For the text-containing cell, return its midpoint in [x, y] coordinate format. 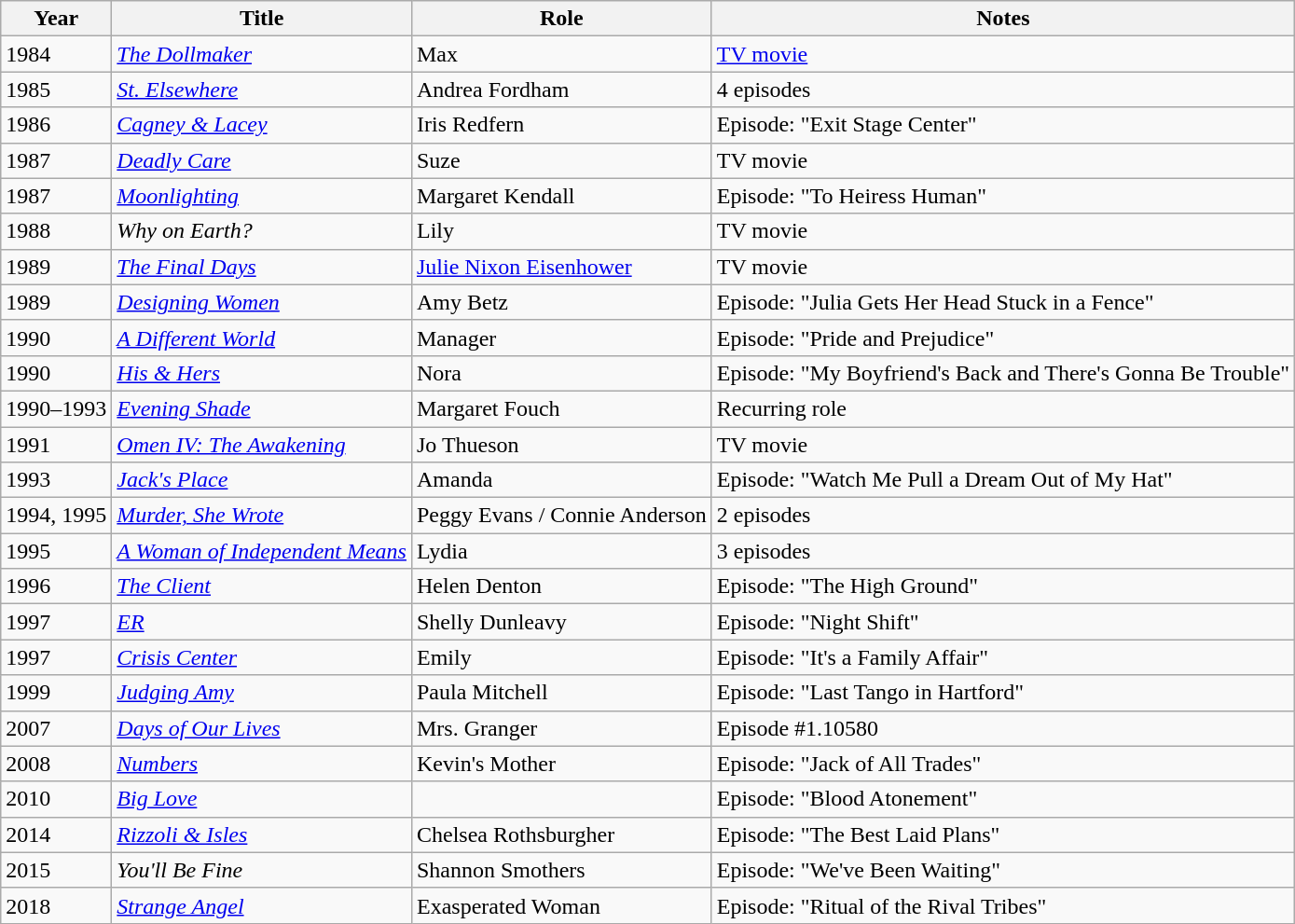
Strange Angel [262, 905]
Lily [561, 231]
Shannon Smothers [561, 870]
1995 [56, 551]
Nora [561, 373]
Helen Denton [561, 586]
Episode: "Jack of All Trades" [1003, 764]
Episode: "Julia Gets Her Head Stuck in a Fence" [1003, 302]
Episode: "Pride and Prejudice" [1003, 338]
Mrs. Granger [561, 728]
Peggy Evans / Connie Anderson [561, 516]
2010 [56, 799]
4 episodes [1003, 90]
Judging Amy [262, 693]
2007 [56, 728]
Omen IV: The Awakening [262, 445]
Manager [561, 338]
Julie Nixon Eisenhower [561, 267]
2014 [56, 834]
His & Hers [262, 373]
1994, 1995 [56, 516]
Emily [561, 657]
Why on Earth? [262, 231]
Andrea Fordham [561, 90]
Cagney & Lacey [262, 125]
Designing Women [262, 302]
Suze [561, 160]
1986 [56, 125]
Kevin's Mother [561, 764]
1991 [56, 445]
1988 [56, 231]
Paula Mitchell [561, 693]
1990–1993 [56, 408]
Max [561, 54]
Episode: "Watch Me Pull a Dream Out of My Hat" [1003, 480]
Margaret Fouch [561, 408]
Amy Betz [561, 302]
Episode: "My Boyfriend's Back and There's Gonna Be Trouble" [1003, 373]
Episode: "Blood Atonement" [1003, 799]
ER [262, 622]
The Final Days [262, 267]
Deadly Care [262, 160]
Episode: "The Best Laid Plans" [1003, 834]
Lydia [561, 551]
Recurring role [1003, 408]
Rizzoli & Isles [262, 834]
Iris Redfern [561, 125]
Episode #1.10580 [1003, 728]
The Dollmaker [262, 54]
Episode: "Last Tango in Hartford" [1003, 693]
The Client [262, 586]
1999 [56, 693]
2015 [56, 870]
2018 [56, 905]
Episode: "Exit Stage Center" [1003, 125]
Evening Shade [262, 408]
A Different World [262, 338]
2 episodes [1003, 516]
1984 [56, 54]
Episode: "Ritual of the Rival Tribes" [1003, 905]
Year [56, 19]
Jo Thueson [561, 445]
Margaret Kendall [561, 196]
St. Elsewhere [262, 90]
3 episodes [1003, 551]
Big Love [262, 799]
Notes [1003, 19]
1996 [56, 586]
You'll Be Fine [262, 870]
1993 [56, 480]
1985 [56, 90]
Episode: "We've Been Waiting" [1003, 870]
2008 [56, 764]
Days of Our Lives [262, 728]
Murder, She Wrote [262, 516]
Shelly Dunleavy [561, 622]
Exasperated Woman [561, 905]
Moonlighting [262, 196]
Role [561, 19]
Title [262, 19]
Chelsea Rothsburgher [561, 834]
A Woman of Independent Means [262, 551]
Episode: "The High Ground" [1003, 586]
Episode: "It's a Family Affair" [1003, 657]
Episode: "To Heiress Human" [1003, 196]
Jack's Place [262, 480]
Numbers [262, 764]
Amanda [561, 480]
Crisis Center [262, 657]
Episode: "Night Shift" [1003, 622]
